Provide the [X, Y] coordinate of the cell's center where the given text is located.  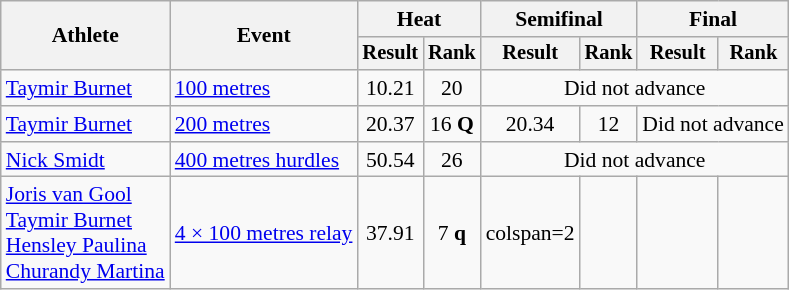
20.37 [390, 124]
Final [713, 19]
50.54 [390, 160]
Nick Smidt [86, 160]
200 metres [264, 124]
100 metres [264, 88]
37.91 [390, 233]
20.34 [530, 124]
Athlete [86, 36]
Joris van GoolTaymir BurnetHensley PaulinaChurandy Martina [86, 233]
10.21 [390, 88]
12 [609, 124]
20 [452, 88]
4 × 100 metres relay [264, 233]
16 Q [452, 124]
7 q [452, 233]
colspan=2 [530, 233]
26 [452, 160]
400 metres hurdles [264, 160]
Semifinal [560, 19]
Event [264, 36]
Heat [418, 19]
